Capture the cell that displays the provided text and extract its (X, Y) central coordinate. 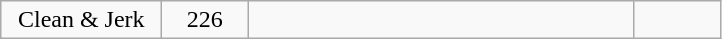
226 (205, 20)
Clean & Jerk (82, 20)
